Output the (X, Y) coordinate of the center of the cell containing the given text.  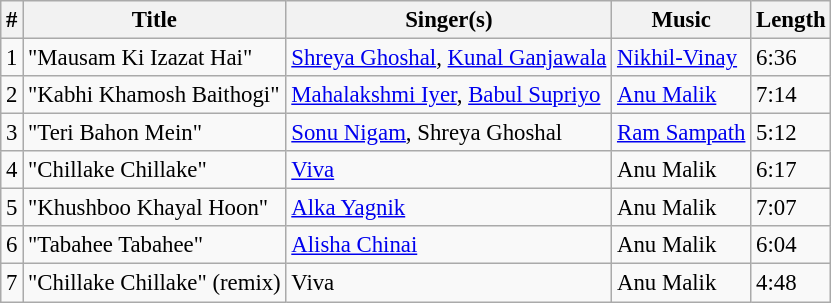
"Mausam Ki Izazat Hai" (154, 58)
3 (12, 133)
4:48 (791, 283)
Nikhil-Vinay (682, 58)
Shreya Ghoshal, Kunal Ganjawala (449, 58)
6:36 (791, 58)
5:12 (791, 133)
"Teri Bahon Mein" (154, 133)
2 (12, 95)
7:14 (791, 95)
Music (682, 20)
Singer(s) (449, 20)
Sonu Nigam, Shreya Ghoshal (449, 133)
# (12, 20)
"Chillake Chillake" (remix) (154, 283)
Alka Yagnik (449, 208)
6:04 (791, 245)
5 (12, 208)
"Kabhi Khamosh Baithogi" (154, 95)
4 (12, 170)
Alisha Chinai (449, 245)
7 (12, 283)
6:17 (791, 170)
"Chillake Chillake" (154, 170)
Ram Sampath (682, 133)
7:07 (791, 208)
6 (12, 245)
Length (791, 20)
Title (154, 20)
"Tabahee Tabahee" (154, 245)
"Khushboo Khayal Hoon" (154, 208)
1 (12, 58)
Mahalakshmi Iyer, Babul Supriyo (449, 95)
